Provide the [X, Y] coordinate of the cell's center where the given text is located.  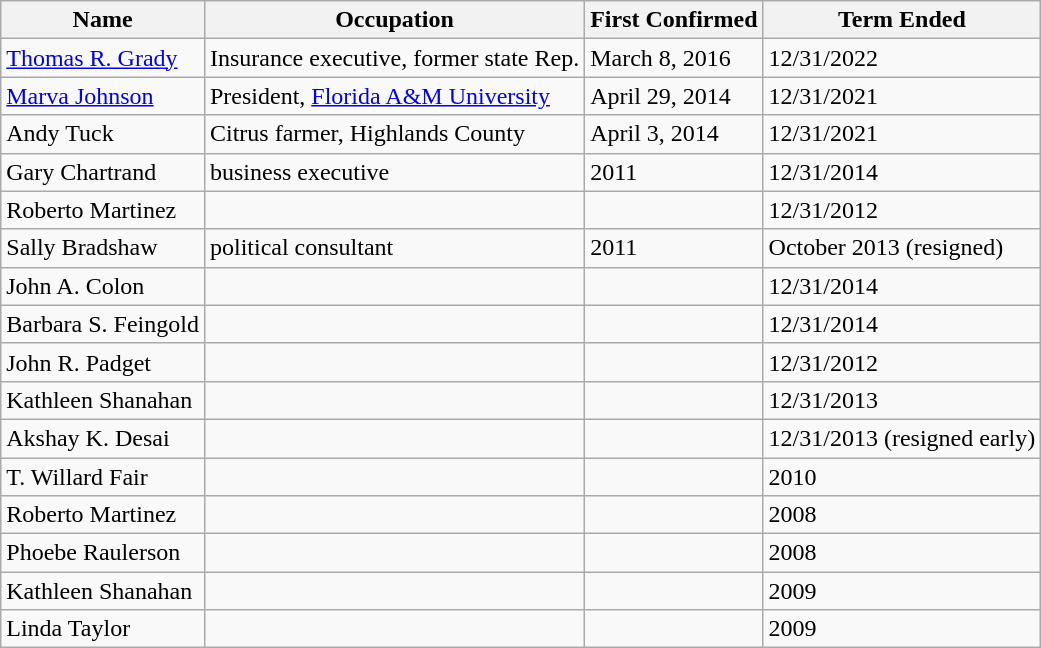
Term Ended [902, 20]
Akshay K. Desai [103, 438]
Sally Bradshaw [103, 248]
Linda Taylor [103, 629]
October 2013 (resigned) [902, 248]
Gary Chartrand [103, 172]
Marva Johnson [103, 96]
Citrus farmer, Highlands County [394, 134]
April 3, 2014 [674, 134]
Name [103, 20]
T. Willard Fair [103, 477]
political consultant [394, 248]
Insurance executive, former state Rep. [394, 58]
Phoebe Raulerson [103, 553]
April 29, 2014 [674, 96]
12/31/2013 (resigned early) [902, 438]
Andy Tuck [103, 134]
12/31/2013 [902, 400]
March 8, 2016 [674, 58]
2010 [902, 477]
Occupation [394, 20]
12/31/2022 [902, 58]
John A. Colon [103, 286]
First Confirmed [674, 20]
Thomas R. Grady [103, 58]
John R. Padget [103, 362]
President, Florida A&M University [394, 96]
Barbara S. Feingold [103, 324]
business executive [394, 172]
